Detect which cell encompasses the target text, then output its (X, Y) center coordinate. 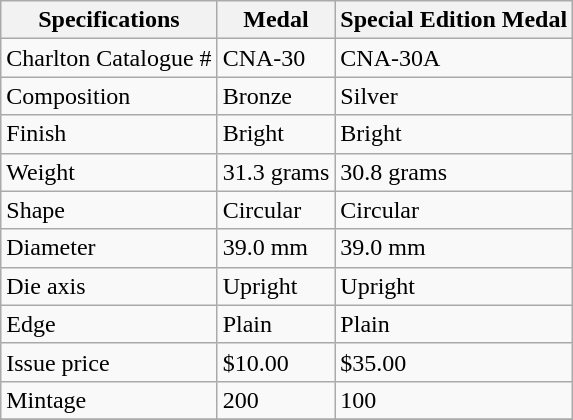
Composition (109, 96)
Specifications (109, 20)
Issue price (109, 362)
Mintage (109, 400)
Medal (276, 20)
Bronze (276, 96)
100 (454, 400)
Finish (109, 134)
Die axis (109, 286)
Diameter (109, 248)
Shape (109, 210)
Special Edition Medal (454, 20)
Silver (454, 96)
CNA-30A (454, 58)
31.3 grams (276, 172)
$10.00 (276, 362)
Charlton Catalogue # (109, 58)
200 (276, 400)
30.8 grams (454, 172)
Weight (109, 172)
$35.00 (454, 362)
CNA-30 (276, 58)
Edge (109, 324)
